Capture the cell that displays the provided text and extract its [x, y] central coordinate. 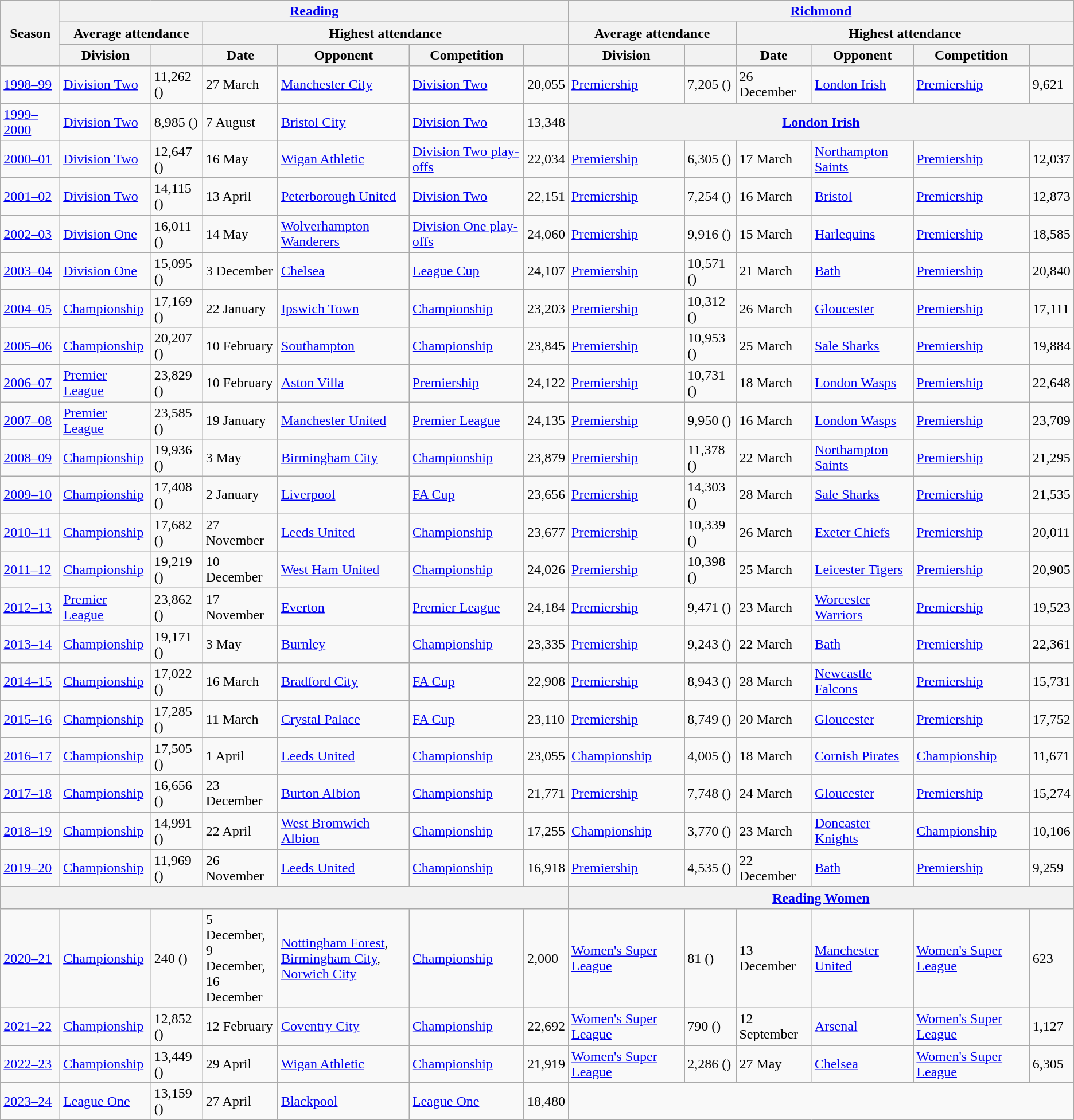
17,408 () [177, 495]
7,205 () [710, 85]
24,060 [546, 234]
7,254 () [710, 196]
26 November [240, 868]
2000–01 [30, 159]
Birmingham City [343, 458]
1 April [240, 756]
17,285 () [177, 719]
2001–02 [30, 196]
2004–05 [30, 309]
21,535 [1051, 495]
29 April [240, 1063]
17,682 () [177, 532]
Bradford City [343, 681]
2005–06 [30, 345]
16,918 [546, 868]
23 December [240, 794]
3,770 () [710, 830]
Cornish Pirates [862, 756]
Blackpool [343, 1101]
Wolverhampton Wanderers [343, 234]
West Ham United [343, 570]
1999–2000 [30, 122]
27 November [240, 532]
2015–16 [30, 719]
23,677 [546, 532]
Doncaster Knights [862, 830]
2,286 () [710, 1063]
22,034 [546, 159]
3 December [240, 271]
790 () [710, 1027]
West Bromwich Albion [343, 830]
23,709 [1051, 420]
17,111 [1051, 309]
9,621 [1051, 85]
16,011 () [177, 234]
13 December [773, 958]
10,953 () [710, 345]
24,026 [546, 570]
1998–99 [30, 85]
Aston Villa [343, 383]
4,535 () [710, 868]
Reading [314, 11]
19,219 () [177, 570]
27 April [240, 1101]
21,295 [1051, 458]
Crystal Palace [343, 719]
13,449 () [177, 1063]
2022–23 [30, 1063]
12 February [240, 1027]
Burton Albion [343, 794]
League Cup [466, 271]
16,656 () [177, 794]
Liverpool [343, 495]
22 April [240, 830]
2019–20 [30, 868]
19,171 () [177, 645]
21,771 [546, 794]
22,908 [546, 681]
2014–15 [30, 681]
17,255 [546, 830]
23,110 [546, 719]
Manchester City [343, 85]
15,274 [1051, 794]
23,585 () [177, 420]
11 March [240, 719]
Harlequins [862, 234]
12,037 [1051, 159]
10,571 () [710, 271]
Nottingham Forest, Birmingham City, Norwich City [343, 958]
Bristol City [343, 122]
13,348 [546, 122]
9,243 () [710, 645]
11,671 [1051, 756]
23,055 [546, 756]
10 December [240, 570]
15,095 () [177, 271]
17,752 [1051, 719]
623 [1051, 958]
23,879 [546, 458]
Season [30, 33]
10,312 () [710, 309]
2003–04 [30, 271]
24,122 [546, 383]
14,115 () [177, 196]
Newcastle Falcons [862, 681]
13 April [240, 196]
12,647 () [177, 159]
20,011 [1051, 532]
17,505 () [177, 756]
20,905 [1051, 570]
7,748 () [710, 794]
21 March [773, 271]
2011–12 [30, 570]
21,919 [546, 1063]
Reading Women [822, 897]
18,480 [546, 1101]
13,159 () [177, 1101]
20,840 [1051, 271]
19,523 [1051, 607]
14,991 () [177, 830]
Richmond [822, 11]
1,127 [1051, 1027]
24 March [773, 794]
2020–21 [30, 958]
4,005 () [710, 756]
14,303 () [710, 495]
Division Two play-offs [466, 159]
9,950 () [710, 420]
2006–07 [30, 383]
16 May [240, 159]
10,339 () [710, 532]
2008–09 [30, 458]
18,585 [1051, 234]
20,055 [546, 85]
Everton [343, 607]
81 () [710, 958]
20 March [773, 719]
9,471 () [710, 607]
Ipswich Town [343, 309]
8,943 () [710, 681]
22,361 [1051, 645]
22 December [773, 868]
11,969 () [177, 868]
23,656 [546, 495]
2007–08 [30, 420]
23,203 [546, 309]
11,262 () [177, 85]
22,151 [546, 196]
27 May [773, 1063]
Division One play-offs [466, 234]
7 August [240, 122]
Peterborough United [343, 196]
2012–13 [30, 607]
27 March [240, 85]
24,184 [546, 607]
2 January [240, 495]
2021–22 [30, 1027]
23,862 () [177, 607]
15,731 [1051, 681]
19 January [240, 420]
17 March [773, 159]
10,398 () [710, 570]
22,692 [546, 1027]
6,305 [1051, 1063]
2,000 [546, 958]
23,829 () [177, 383]
Arsenal [862, 1027]
Southampton [343, 345]
Exeter Chiefs [862, 532]
17,022 () [177, 681]
2017–18 [30, 794]
8,985 () [177, 122]
2023–24 [30, 1101]
2018–19 [30, 830]
5 December, 9 December, 16 December [240, 958]
12 September [773, 1027]
Bristol [862, 196]
6,305 () [710, 159]
22 January [240, 309]
20,207 () [177, 345]
2016–17 [30, 756]
10,106 [1051, 830]
Burnley [343, 645]
23,335 [546, 645]
2002–03 [30, 234]
24,107 [546, 271]
12,873 [1051, 196]
2013–14 [30, 645]
Worcester Warriors [862, 607]
19,936 () [177, 458]
9,259 [1051, 868]
8,749 () [710, 719]
24,135 [546, 420]
240 () [177, 958]
17 November [240, 607]
2009–10 [30, 495]
15 March [773, 234]
11,378 () [710, 458]
12,852 () [177, 1027]
26 December [773, 85]
19,884 [1051, 345]
Leicester Tigers [862, 570]
Coventry City [343, 1027]
17,169 () [177, 309]
23,845 [546, 345]
10,731 () [710, 383]
9,916 () [710, 234]
14 May [240, 234]
22,648 [1051, 383]
2010–11 [30, 532]
